Locate the cell with the specified text and output its [x, y] center coordinate. 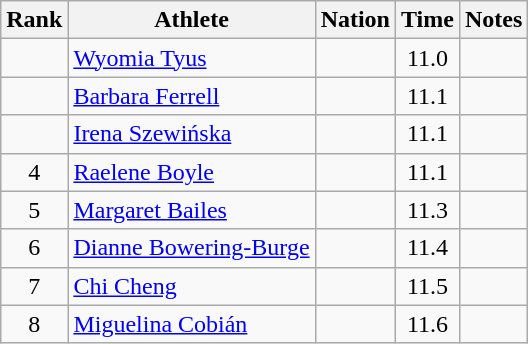
7 [34, 286]
11.6 [428, 324]
6 [34, 248]
Nation [355, 20]
Wyomia Tyus [192, 58]
Irena Szewińska [192, 134]
Barbara Ferrell [192, 96]
Margaret Bailes [192, 210]
11.0 [428, 58]
11.5 [428, 286]
11.4 [428, 248]
Notes [493, 20]
8 [34, 324]
Raelene Boyle [192, 172]
Athlete [192, 20]
Dianne Bowering-Burge [192, 248]
4 [34, 172]
Time [428, 20]
11.3 [428, 210]
Miguelina Cobián [192, 324]
Chi Cheng [192, 286]
Rank [34, 20]
5 [34, 210]
